Find where the given text appears and provide that cell's center as [X, Y] coordinate. 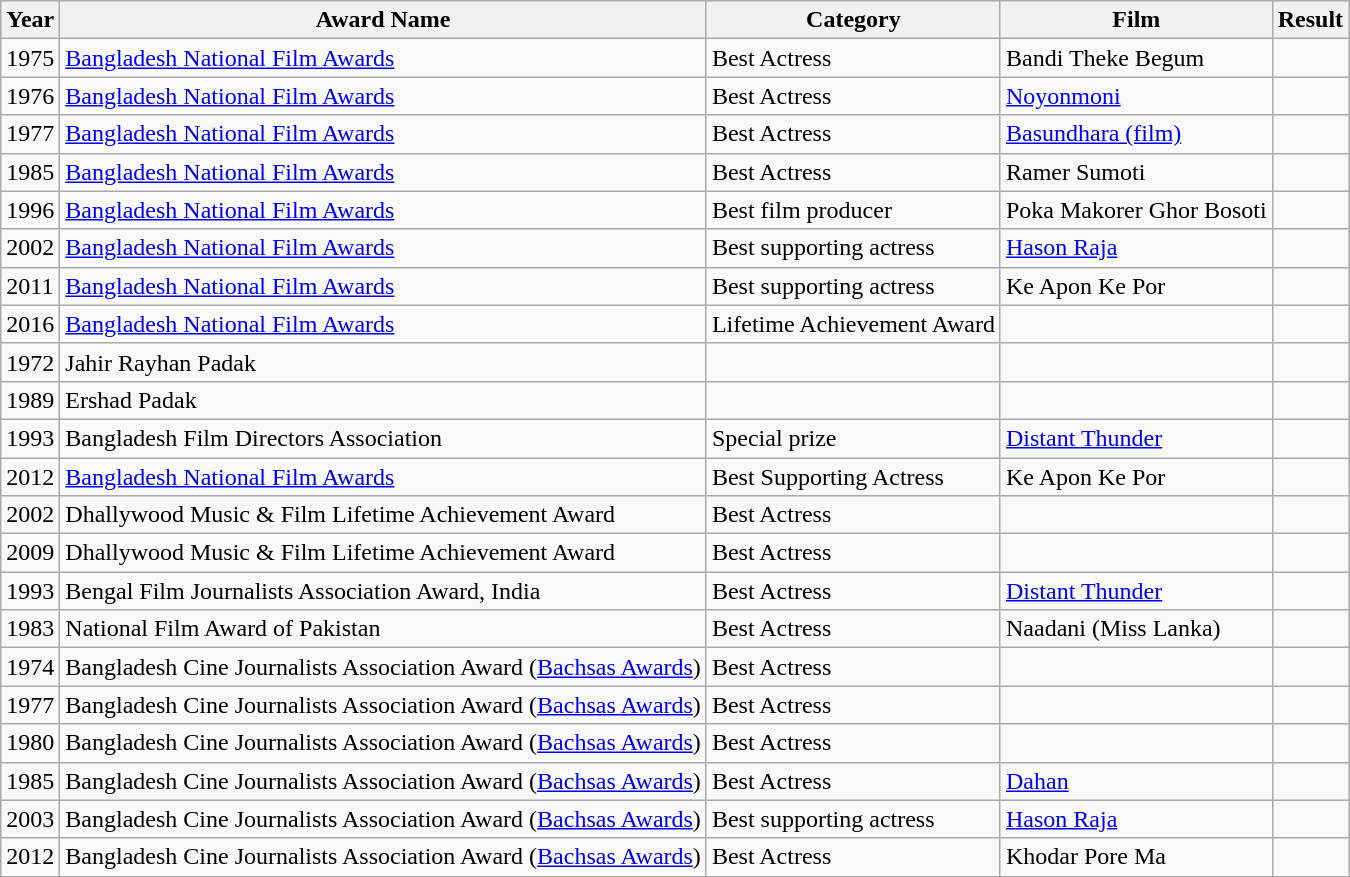
Bandi Theke Begum [1136, 58]
Jahir Rayhan Padak [384, 362]
2009 [30, 553]
Ramer Sumoti [1136, 172]
Best film producer [853, 210]
Lifetime Achievement Award [853, 324]
1996 [30, 210]
Best Supporting Actress [853, 477]
Dahan [1136, 781]
1972 [30, 362]
Naadani (Miss Lanka) [1136, 629]
1976 [30, 96]
1980 [30, 743]
2016 [30, 324]
Ershad Padak [384, 400]
2011 [30, 286]
1974 [30, 667]
1975 [30, 58]
Bengal Film Journalists Association Award, India [384, 591]
Khodar Pore Ma [1136, 857]
Result [1310, 20]
Poka Makorer Ghor Bosoti [1136, 210]
1983 [30, 629]
Award Name [384, 20]
Basundhara (film) [1136, 134]
Film [1136, 20]
Year [30, 20]
Noyonmoni [1136, 96]
Special prize [853, 438]
2003 [30, 819]
Category [853, 20]
1989 [30, 400]
National Film Award of Pakistan [384, 629]
Bangladesh Film Directors Association [384, 438]
